Search for the cell housing the specified text and yield its (x, y) center coordinate. 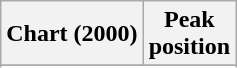
Peakposition (189, 34)
Chart (2000) (72, 34)
